Provide the [x, y] coordinate of the cell's center where the given text is located.  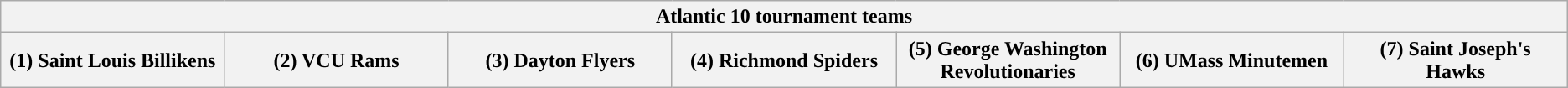
(6) UMass Minutemen [1231, 60]
(7) Saint Joseph's Hawks [1456, 60]
(3) Dayton Flyers [560, 60]
Atlantic 10 tournament teams [784, 17]
(5) George Washington Revolutionaries [1008, 60]
(4) Richmond Spiders [784, 60]
(1) Saint Louis Billikens [112, 60]
(2) VCU Rams [337, 60]
